Identify which cell holds the provided text, then report its [x, y] central coordinate. 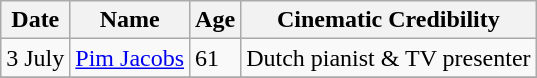
Dutch pianist & TV presenter [388, 58]
Cinematic Credibility [388, 20]
Name [130, 20]
61 [216, 58]
3 July [36, 58]
Date [36, 20]
Pim Jacobs [130, 58]
Age [216, 20]
